For the text-containing cell, return its midpoint in (x, y) coordinate format. 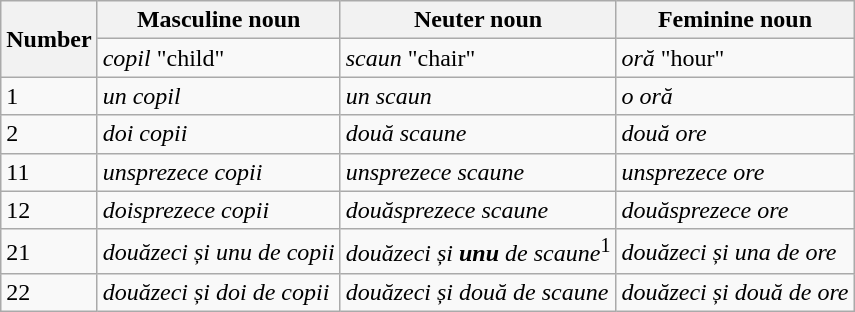
doi copii (218, 134)
2 (49, 134)
Feminine noun (735, 20)
o oră (735, 96)
douăsprezece scaune (478, 210)
Number (49, 39)
două scaune (478, 134)
doisprezece copii (218, 210)
scaun "chair" (478, 58)
unsprezece copii (218, 172)
copil "child" (218, 58)
unsprezece ore (735, 172)
22 (49, 293)
Neuter noun (478, 20)
douăsprezece ore (735, 210)
un scaun (478, 96)
21 (49, 252)
două ore (735, 134)
douăzeci și unu de copii (218, 252)
douăzeci și una de ore (735, 252)
oră "hour" (735, 58)
unsprezece scaune (478, 172)
douăzeci și două de scaune (478, 293)
12 (49, 210)
1 (49, 96)
douăzeci și doi de copii (218, 293)
douăzeci și unu de scaune1 (478, 252)
11 (49, 172)
douăzeci și două de ore (735, 293)
Masculine noun (218, 20)
un copil (218, 96)
